Return [x, y] of the center of cell containing provided text 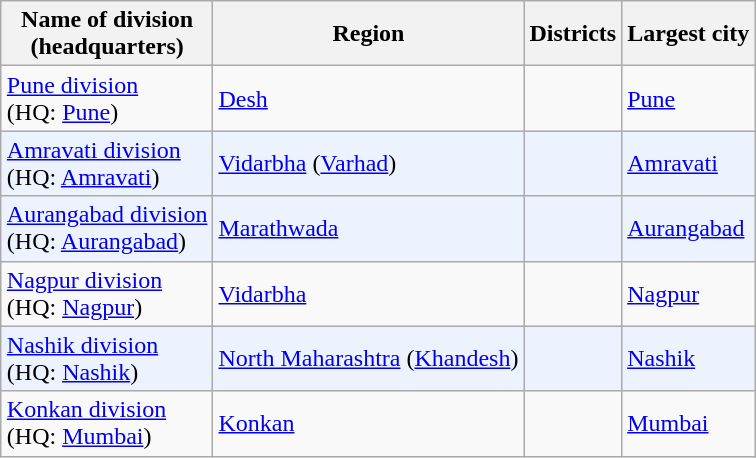
Nagpur [688, 294]
Vidarbha [368, 294]
Nagpur division(HQ: Nagpur) [107, 294]
Nashik [688, 358]
Amravati division(HQ: Amravati) [107, 164]
Konkan division(HQ: Mumbai) [107, 424]
Mumbai [688, 424]
Vidarbha (Varhad) [368, 164]
Name of division(headquarters) [107, 34]
Marathwada [368, 228]
Largest city [688, 34]
Aurangabad [688, 228]
Aurangabad division(HQ: Aurangabad) [107, 228]
Desh [368, 98]
Amravati [688, 164]
Pune [688, 98]
Region [368, 34]
Pune division(HQ: Pune) [107, 98]
Districts [573, 34]
North Maharashtra (Khandesh) [368, 358]
Nashik division(HQ: Nashik) [107, 358]
Konkan [368, 424]
